Extract the [X, Y] coordinate from the center of the cell holding the provided text.  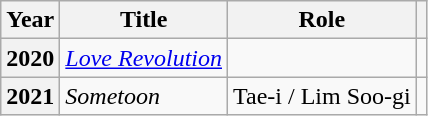
Tae-i / Lim Soo-gi [322, 96]
Sometoon [144, 96]
Role [322, 20]
Year [30, 20]
2020 [30, 58]
2021 [30, 96]
Love Revolution [144, 58]
Title [144, 20]
